For the text-containing cell, return its midpoint in [X, Y] coordinate format. 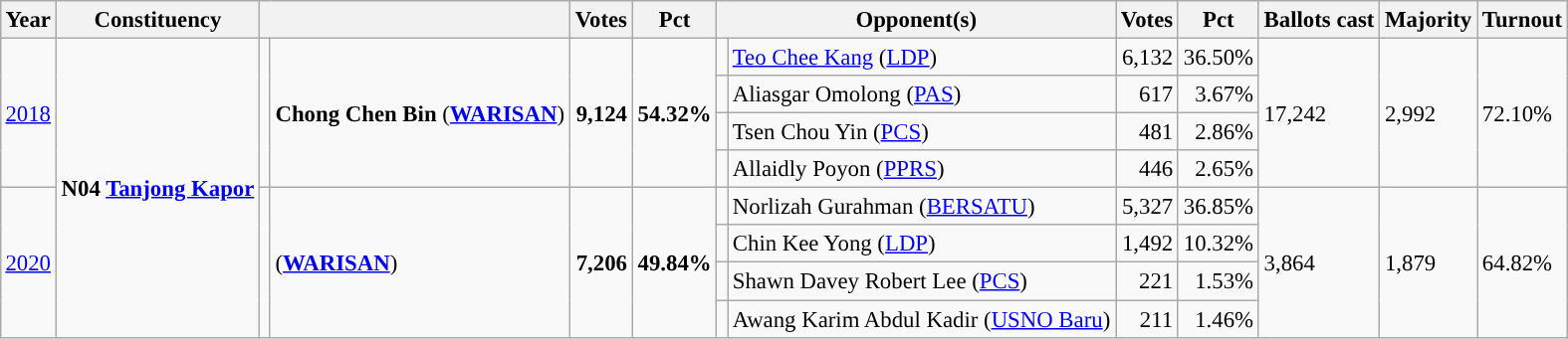
Shawn Davey Robert Lee (PCS) [921, 281]
3.67% [1219, 94]
10.32% [1219, 244]
64.82% [1523, 262]
211 [1147, 319]
1,879 [1429, 262]
Turnout [1523, 20]
36.85% [1219, 207]
54.32% [675, 112]
72.10% [1523, 112]
7,206 [601, 262]
Year [28, 20]
2020 [28, 262]
2,992 [1429, 112]
Chin Kee Yong (LDP) [921, 244]
Chong Chen Bin (WARISAN) [420, 112]
2.65% [1219, 169]
36.50% [1219, 57]
446 [1147, 169]
221 [1147, 281]
2.86% [1219, 132]
Allaidly Poyon (PPRS) [921, 169]
1.46% [1219, 319]
1.53% [1219, 281]
Majority [1429, 20]
6,132 [1147, 57]
Constituency [157, 20]
Ballots cast [1318, 20]
Norlizah Gurahman (BERSATU) [921, 207]
481 [1147, 132]
Aliasgar Omolong (PAS) [921, 94]
Opponent(s) [916, 20]
9,124 [601, 112]
3,864 [1318, 262]
Awang Karim Abdul Kadir (USNO Baru) [921, 319]
N04 Tanjong Kapor [157, 187]
617 [1147, 94]
17,242 [1318, 112]
2018 [28, 112]
Tsen Chou Yin (PCS) [921, 132]
Teo Chee Kang (LDP) [921, 57]
(WARISAN) [420, 262]
49.84% [675, 262]
1,492 [1147, 244]
5,327 [1147, 207]
